Determine the (X, Y) coordinate at the center of the cell enclosing the given text.  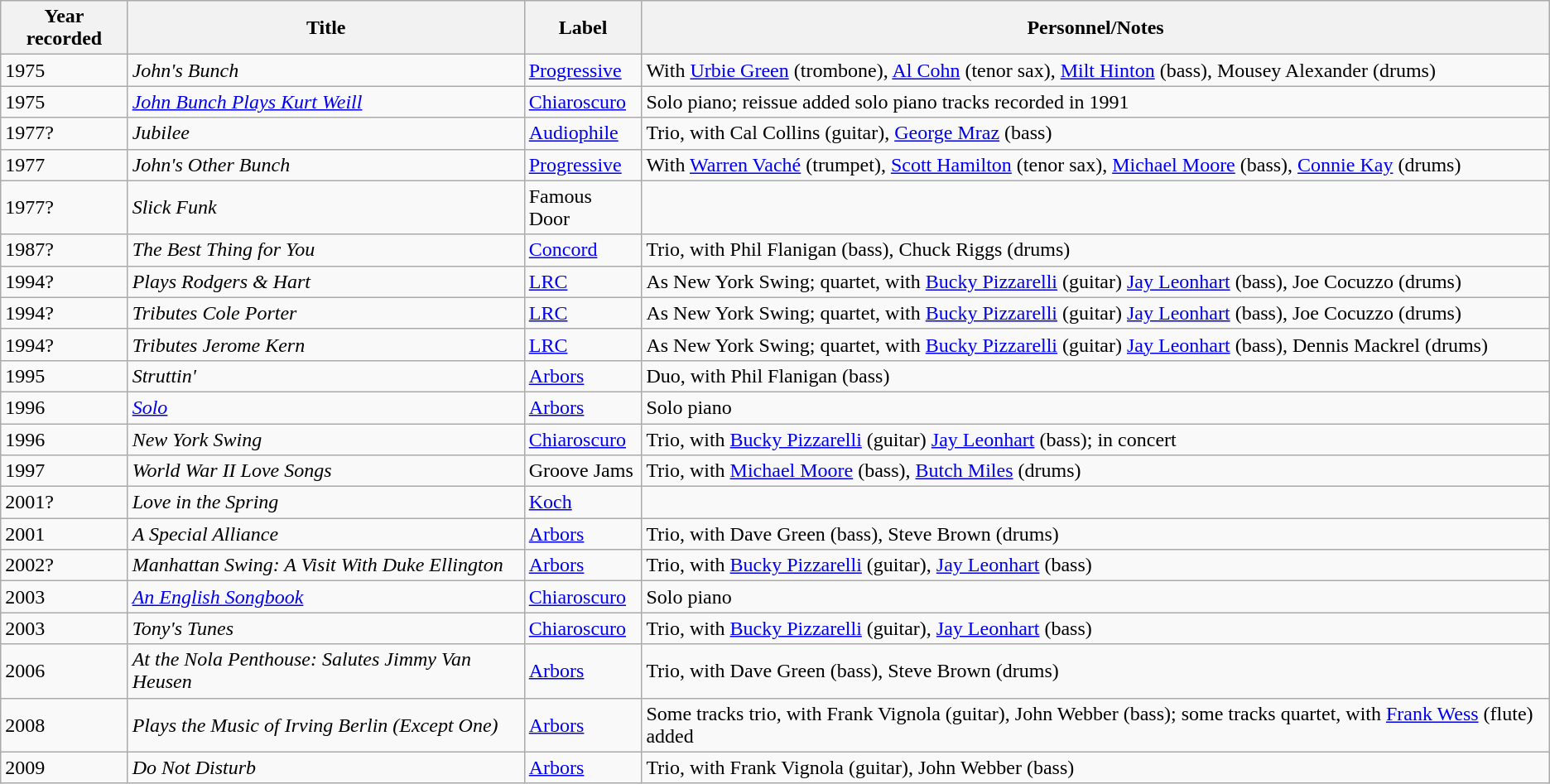
Tributes Jerome Kern (326, 344)
Love in the Spring (326, 503)
An English Songbook (326, 597)
World War II Love Songs (326, 471)
Title (326, 28)
Label (583, 28)
2001? (65, 503)
Do Not Disturb (326, 767)
2002? (65, 565)
New York Swing (326, 440)
2009 (65, 767)
John's Other Bunch (326, 165)
2006 (65, 671)
1995 (65, 376)
Struttin' (326, 376)
Slick Funk (326, 207)
Year recorded (65, 28)
A Special Alliance (326, 534)
John Bunch Plays Kurt Weill (326, 102)
Tributes Cole Porter (326, 313)
Koch (583, 503)
2001 (65, 534)
Personnel/Notes (1095, 28)
Tony's Tunes (326, 628)
2008 (65, 725)
Trio, with Frank Vignola (guitar), John Webber (bass) (1095, 767)
1987? (65, 250)
Groove Jams (583, 471)
At the Nola Penthouse: Salutes Jimmy Van Heusen (326, 671)
1997 (65, 471)
Jubilee (326, 133)
Trio, with Phil Flanigan (bass), Chuck Riggs (drums) (1095, 250)
Solo piano; reissue added solo piano tracks recorded in 1991 (1095, 102)
Concord (583, 250)
Solo (326, 407)
1977 (65, 165)
Plays the Music of Irving Berlin (Except One) (326, 725)
Plays Rodgers & Hart (326, 281)
Trio, with Cal Collins (guitar), George Mraz (bass) (1095, 133)
Famous Door (583, 207)
Duo, with Phil Flanigan (bass) (1095, 376)
Some tracks trio, with Frank Vignola (guitar), John Webber (bass); some tracks quartet, with Frank Wess (flute) added (1095, 725)
John's Bunch (326, 70)
As New York Swing; quartet, with Bucky Pizzarelli (guitar) Jay Leonhart (bass), Dennis Mackrel (drums) (1095, 344)
Manhattan Swing: A Visit With Duke Ellington (326, 565)
With Warren Vaché (trumpet), Scott Hamilton (tenor sax), Michael Moore (bass), Connie Kay (drums) (1095, 165)
Trio, with Bucky Pizzarelli (guitar) Jay Leonhart (bass); in concert (1095, 440)
Trio, with Michael Moore (bass), Butch Miles (drums) (1095, 471)
Audiophile (583, 133)
With Urbie Green (trombone), Al Cohn (tenor sax), Milt Hinton (bass), Mousey Alexander (drums) (1095, 70)
The Best Thing for You (326, 250)
